Provide the [X, Y] coordinate of the cell's center where the given text is located.  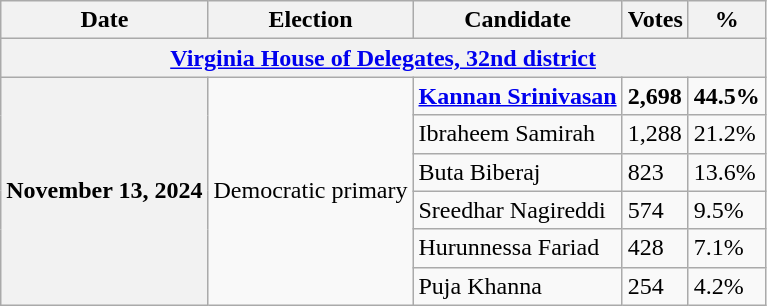
Ibraheem Samirah [518, 134]
21.2% [726, 134]
Buta Biberaj [518, 172]
13.6% [726, 172]
Date [104, 20]
1,288 [655, 134]
Kannan Srinivasan [518, 96]
Virginia House of Delegates, 32nd district [384, 58]
Election [310, 20]
823 [655, 172]
4.2% [726, 286]
2,698 [655, 96]
Votes [655, 20]
9.5% [726, 210]
Sreedhar Nagireddi [518, 210]
% [726, 20]
44.5% [726, 96]
254 [655, 286]
Puja Khanna [518, 286]
Democratic primary [310, 191]
7.1% [726, 248]
Candidate [518, 20]
Hurunnessa Fariad [518, 248]
574 [655, 210]
428 [655, 248]
November 13, 2024 [104, 191]
